Capture the cell that displays the provided text and extract its (X, Y) central coordinate. 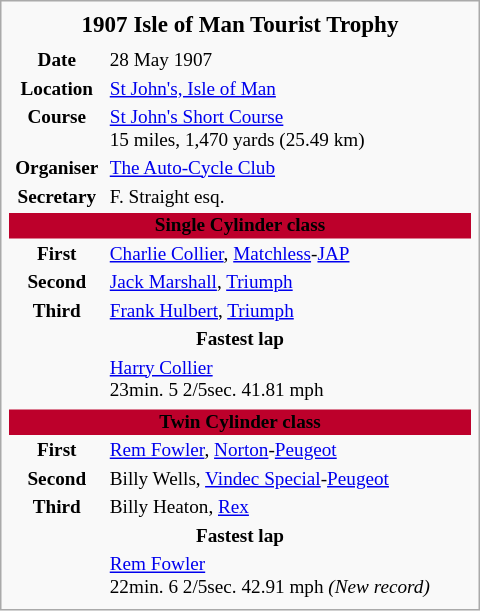
F. Straight esq. (290, 197)
Rem Fowler 22min. 6 2/5sec. 42.91 mph (New record) (290, 575)
Course (56, 128)
St John's Short Course 15 miles, 1,470 yards (25.49 km) (290, 128)
Date (56, 60)
Billy Wells, Vindec Special-Peugeot (290, 479)
Single Cylinder class (240, 225)
Jack Marshall, Triumph (290, 282)
Secretary (56, 197)
The Auto-Cycle Club (290, 168)
Location (56, 89)
Twin Cylinder class (240, 422)
Billy Heaton, Rex (290, 507)
Harry Collier 23min. 5 2/5sec. 41.81 mph (290, 379)
28 May 1907 (290, 60)
1907 Isle of Man Tourist Trophy (240, 23)
Charlie Collier, Matchless-JAP (290, 254)
St John's, Isle of Man (290, 89)
Rem Fowler, Norton-Peugeot (290, 450)
Frank Hulbert, Triumph (290, 311)
Organiser (56, 168)
